Search for the cell housing the specified text and yield its (x, y) center coordinate. 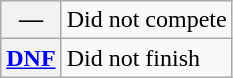
Did not finish (146, 58)
Did not compete (146, 20)
DNF (31, 58)
— (31, 20)
